Detect which cell encompasses the target text, then output its (x, y) center coordinate. 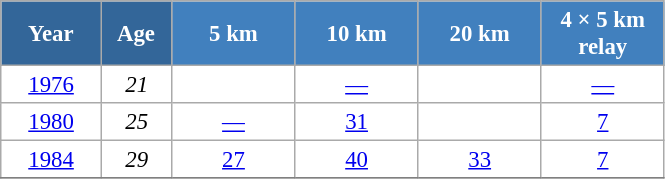
4 × 5 km relay (602, 34)
Age (136, 34)
20 km (480, 34)
25 (136, 122)
5 km (234, 34)
31 (356, 122)
27 (234, 160)
Year (52, 34)
1976 (52, 85)
33 (480, 160)
10 km (356, 34)
40 (356, 160)
29 (136, 160)
1980 (52, 122)
1984 (52, 160)
21 (136, 85)
